Extract the (x, y) coordinate from the center of the cell holding the provided text.  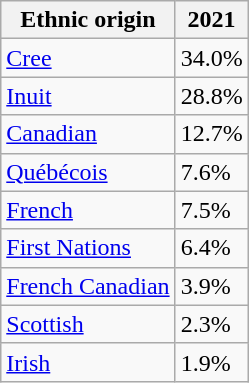
34.0% (212, 58)
Québécois (88, 172)
7.5% (212, 210)
28.8% (212, 96)
Scottish (88, 324)
French Canadian (88, 286)
2021 (212, 20)
Ethnic origin (88, 20)
1.9% (212, 362)
Inuit (88, 96)
7.6% (212, 172)
Canadian (88, 134)
12.7% (212, 134)
Cree (88, 58)
First Nations (88, 248)
3.9% (212, 286)
French (88, 210)
6.4% (212, 248)
2.3% (212, 324)
Irish (88, 362)
